Extract the (X, Y) coordinate from the center of the cell holding the provided text.  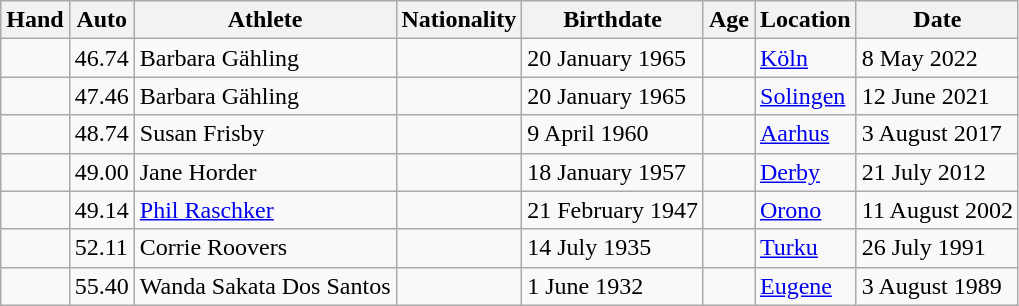
Susan Frisby (265, 134)
48.74 (102, 134)
26 July 1991 (937, 248)
Turku (805, 248)
Köln (805, 58)
11 August 2002 (937, 210)
Birthdate (613, 20)
Solingen (805, 96)
Orono (805, 210)
46.74 (102, 58)
Aarhus (805, 134)
Nationality (459, 20)
1 June 1932 (613, 286)
14 July 1935 (613, 248)
9 April 1960 (613, 134)
49.00 (102, 172)
Age (728, 20)
52.11 (102, 248)
Corrie Roovers (265, 248)
49.14 (102, 210)
Derby (805, 172)
Location (805, 20)
47.46 (102, 96)
Auto (102, 20)
21 July 2012 (937, 172)
3 August 2017 (937, 134)
Hand (35, 20)
Eugene (805, 286)
18 January 1957 (613, 172)
3 August 1989 (937, 286)
8 May 2022 (937, 58)
Athlete (265, 20)
12 June 2021 (937, 96)
55.40 (102, 286)
Phil Raschker (265, 210)
Wanda Sakata Dos Santos (265, 286)
Date (937, 20)
Jane Horder (265, 172)
21 February 1947 (613, 210)
